From the cell containing the given text, extract its center point as [x, y] coordinate. 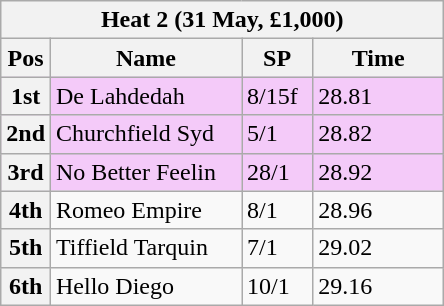
8/1 [278, 210]
Pos [26, 58]
28.82 [378, 134]
Name [146, 58]
Romeo Empire [146, 210]
No Better Feelin [146, 172]
Hello Diego [146, 286]
28.96 [378, 210]
SP [278, 58]
28.81 [378, 96]
10/1 [278, 286]
29.16 [378, 286]
Churchfield Syd [146, 134]
6th [26, 286]
Time [378, 58]
1st [26, 96]
29.02 [378, 248]
8/15f [278, 96]
28.92 [378, 172]
3rd [26, 172]
5th [26, 248]
Heat 2 (31 May, £1,000) [222, 20]
2nd [26, 134]
7/1 [278, 248]
De Lahdedah [146, 96]
5/1 [278, 134]
28/1 [278, 172]
4th [26, 210]
Tiffield Tarquin [146, 248]
